Provide the [X, Y] coordinate of the cell's center where the given text is located.  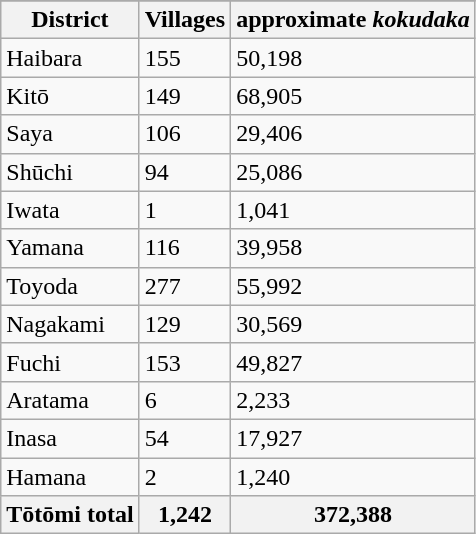
55,992 [354, 286]
153 [185, 362]
Toyoda [70, 286]
Shūchi [70, 172]
6 [185, 400]
1,240 [354, 477]
Hamana [70, 477]
17,927 [354, 438]
49,827 [354, 362]
Fuchi [70, 362]
Inasa [70, 438]
129 [185, 324]
1 [185, 210]
50,198 [354, 58]
372,388 [354, 515]
Villages [185, 20]
30,569 [354, 324]
116 [185, 248]
94 [185, 172]
Nagakami [70, 324]
Kitō [70, 96]
2,233 [354, 400]
68,905 [354, 96]
25,086 [354, 172]
39,958 [354, 248]
approximate kokudaka [354, 20]
277 [185, 286]
Tōtōmi total [70, 515]
Saya [70, 134]
54 [185, 438]
2 [185, 477]
106 [185, 134]
Iwata [70, 210]
29,406 [354, 134]
1,242 [185, 515]
Haibara [70, 58]
District [70, 20]
Aratama [70, 400]
1,041 [354, 210]
149 [185, 96]
155 [185, 58]
Yamana [70, 248]
